Capture the cell that displays the provided text and extract its (x, y) central coordinate. 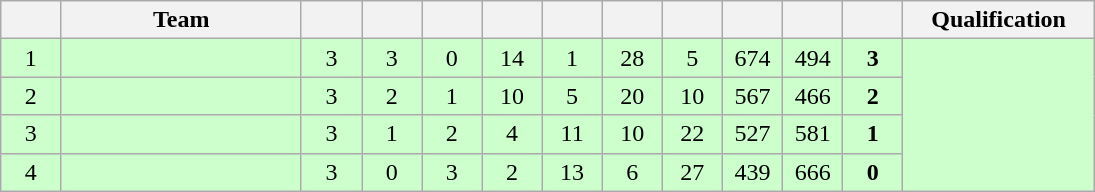
527 (752, 134)
674 (752, 58)
13 (572, 172)
567 (752, 96)
20 (632, 96)
581 (813, 134)
11 (572, 134)
Qualification (998, 20)
Team (182, 20)
494 (813, 58)
466 (813, 96)
6 (632, 172)
28 (632, 58)
22 (692, 134)
27 (692, 172)
439 (752, 172)
666 (813, 172)
14 (512, 58)
